Pinpoint the cell where the given text exists, returning its (X, Y) midpoint coordinate. 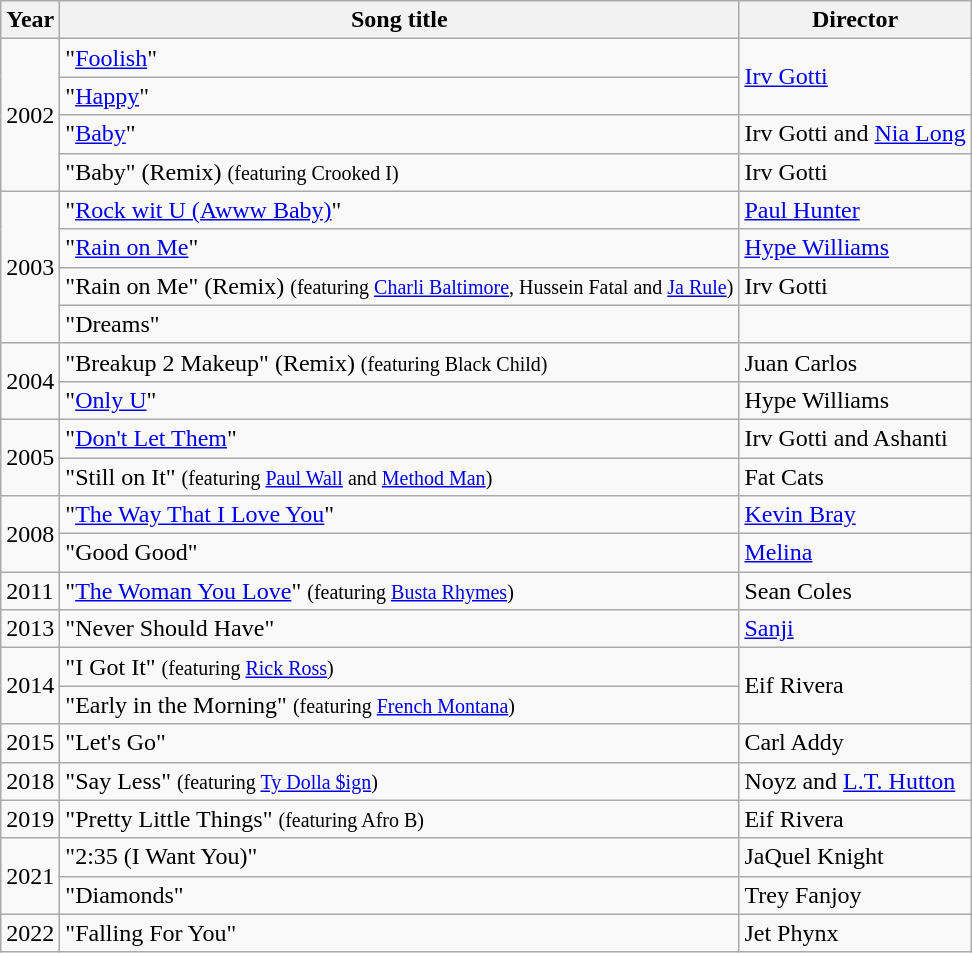
2018 (30, 781)
"Still on It" (featuring Paul Wall and Method Man) (400, 477)
Year (30, 20)
"Baby" (400, 134)
JaQuel Knight (855, 857)
2015 (30, 743)
"Early in the Morning" (featuring French Montana) (400, 705)
2008 (30, 534)
"Falling For You" (400, 933)
"Pretty Little Things" (featuring Afro B) (400, 819)
"Baby" (Remix) (featuring Crooked I) (400, 172)
"Rain on Me" (400, 248)
Juan Carlos (855, 362)
"Happy" (400, 96)
Carl Addy (855, 743)
Director (855, 20)
"Dreams" (400, 324)
2004 (30, 381)
"Let's Go" (400, 743)
Noyz and L.T. Hutton (855, 781)
2011 (30, 591)
Song title (400, 20)
2019 (30, 819)
2014 (30, 686)
2003 (30, 267)
"Diamonds" (400, 895)
2005 (30, 457)
Trey Fanjoy (855, 895)
Irv Gotti and Ashanti (855, 438)
"Say Less" (featuring Ty Dolla $ign) (400, 781)
2022 (30, 933)
Fat Cats (855, 477)
2013 (30, 629)
"Never Should Have" (400, 629)
"The Woman You Love" (featuring Busta Rhymes) (400, 591)
2002 (30, 115)
Paul Hunter (855, 210)
"Foolish" (400, 58)
"Good Good" (400, 553)
"Only U" (400, 400)
Kevin Bray (855, 515)
2021 (30, 876)
"Breakup 2 Makeup" (Remix) (featuring Black Child) (400, 362)
"Rock wit U (Awww Baby)" (400, 210)
Sean Coles (855, 591)
Jet Phynx (855, 933)
"I Got It" (featuring Rick Ross) (400, 667)
"2:35 (I Want You)" (400, 857)
Sanji (855, 629)
"Rain on Me" (Remix) (featuring Charli Baltimore, Hussein Fatal and Ja Rule) (400, 286)
"Don't Let Them" (400, 438)
Melina (855, 553)
"The Way That I Love You" (400, 515)
Irv Gotti and Nia Long (855, 134)
